Locate the cell with the specified text and output its (x, y) center coordinate. 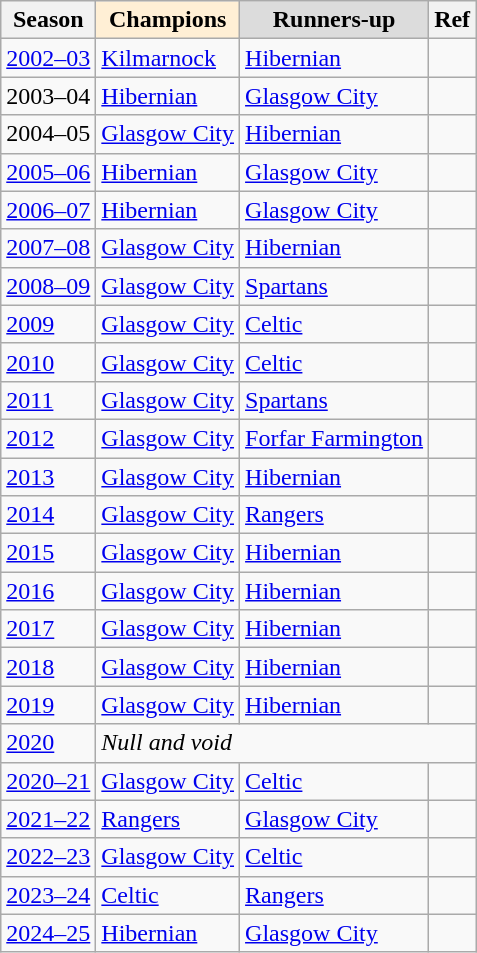
2020–21 (48, 781)
2022–23 (48, 857)
2008–09 (48, 286)
Runners-up (334, 20)
2002–03 (48, 58)
2014 (48, 515)
Forfar Farmington (334, 438)
2006–07 (48, 210)
2018 (48, 667)
2004–05 (48, 134)
2007–08 (48, 248)
2021–22 (48, 819)
2020 (48, 743)
2012 (48, 438)
2010 (48, 362)
2003–04 (48, 96)
Kilmarnock (168, 58)
Season (48, 20)
2024–25 (48, 933)
Champions (168, 20)
2019 (48, 705)
2005–06 (48, 172)
2009 (48, 324)
2011 (48, 400)
2016 (48, 591)
2013 (48, 477)
Ref (452, 20)
2023–24 (48, 895)
2017 (48, 629)
Null and void (286, 743)
2015 (48, 553)
